Find where the given text appears and provide that cell's center as (X, Y) coordinate. 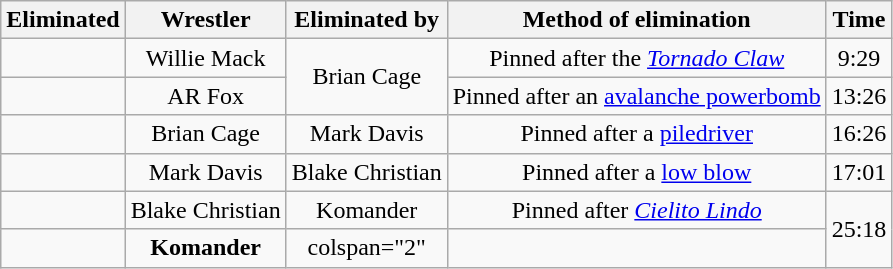
AR Fox (206, 96)
9:29 (859, 58)
Willie Mack (206, 58)
Pinned after an avalanche powerbomb (636, 96)
Time (859, 20)
Pinned after Cielito Lindo (636, 210)
Pinned after a low blow (636, 172)
Pinned after a piledriver (636, 134)
Eliminated (63, 20)
colspan="2" (366, 248)
Method of elimination (636, 20)
Pinned after the Tornado Claw (636, 58)
25:18 (859, 229)
Wrestler (206, 20)
Eliminated by (366, 20)
17:01 (859, 172)
13:26 (859, 96)
16:26 (859, 134)
